Provide the (x, y) coordinate of the cell's center where the given text is located.  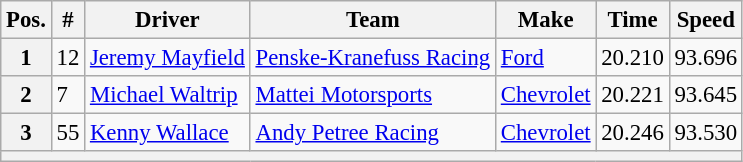
55 (68, 133)
Andy Petree Racing (372, 133)
Penske-Kranefuss Racing (372, 58)
93.696 (706, 58)
Mattei Motorsports (372, 95)
Team (372, 20)
93.530 (706, 133)
Make (545, 20)
Michael Waltrip (168, 95)
7 (68, 95)
Time (632, 20)
1 (26, 58)
20.246 (632, 133)
# (68, 20)
Driver (168, 20)
2 (26, 95)
20.210 (632, 58)
Speed (706, 20)
3 (26, 133)
20.221 (632, 95)
Ford (545, 58)
Jeremy Mayfield (168, 58)
Pos. (26, 20)
Kenny Wallace (168, 133)
12 (68, 58)
93.645 (706, 95)
